Search for the cell housing the specified text and yield its (x, y) center coordinate. 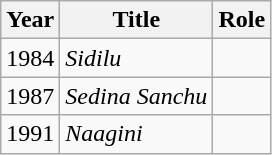
1984 (30, 58)
1987 (30, 96)
Sedina Sanchu (136, 96)
Role (242, 20)
Naagini (136, 134)
Title (136, 20)
Sidilu (136, 58)
Year (30, 20)
1991 (30, 134)
